Output the [X, Y] coordinate of the center of the cell containing the given text.  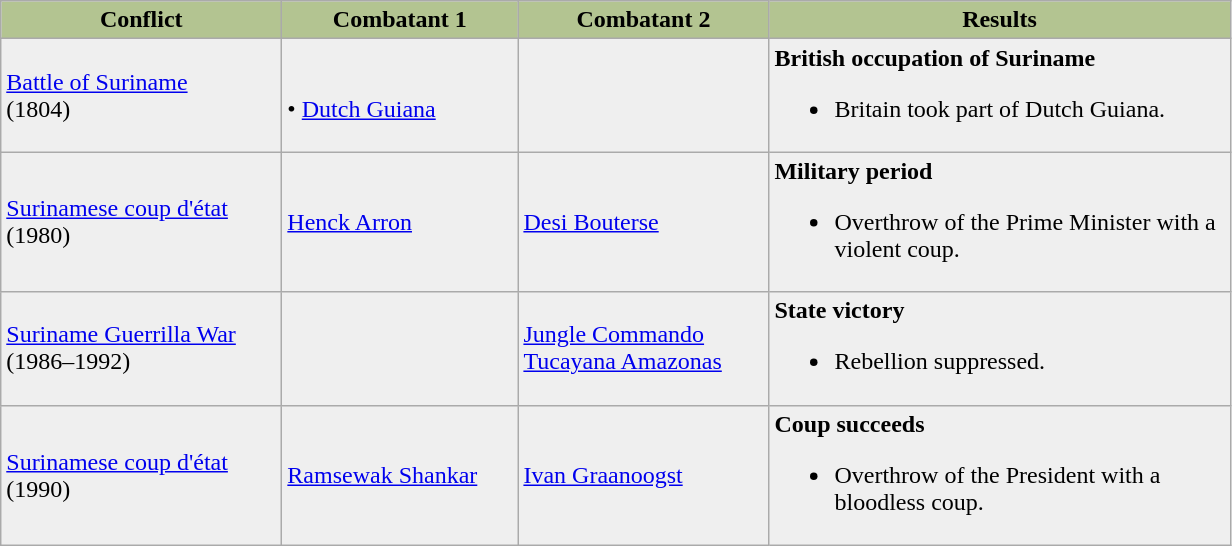
Coup succeedsOverthrow of the President with a bloodless coup. [1000, 475]
Henck Arron [400, 222]
Military periodOverthrow of the Prime Minister with a violent coup. [1000, 222]
• Dutch Guiana [400, 96]
Conflict [142, 20]
Desi Bouterse [644, 222]
Battle of Suriname(1804) [142, 96]
Suriname Guerrilla War(1986–1992) [142, 348]
Jungle CommandoTucayana Amazonas [644, 348]
Combatant 1 [400, 20]
Ivan Graanoogst [644, 475]
Ramsewak Shankar [400, 475]
Results [1000, 20]
Combatant 2 [644, 20]
Surinamese coup d'état(1990) [142, 475]
British occupation of SurinameBritain took part of Dutch Guiana. [1000, 96]
Surinamese coup d'état(1980) [142, 222]
State victoryRebellion suppressed. [1000, 348]
